Pinpoint the cell where the given text exists, returning its (x, y) midpoint coordinate. 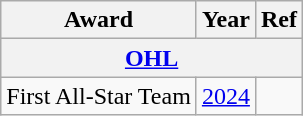
2024 (226, 96)
First All-Star Team (99, 96)
OHL (152, 58)
Year (226, 20)
Award (99, 20)
Ref (278, 20)
